Identify which cell holds the provided text, then report its [x, y] central coordinate. 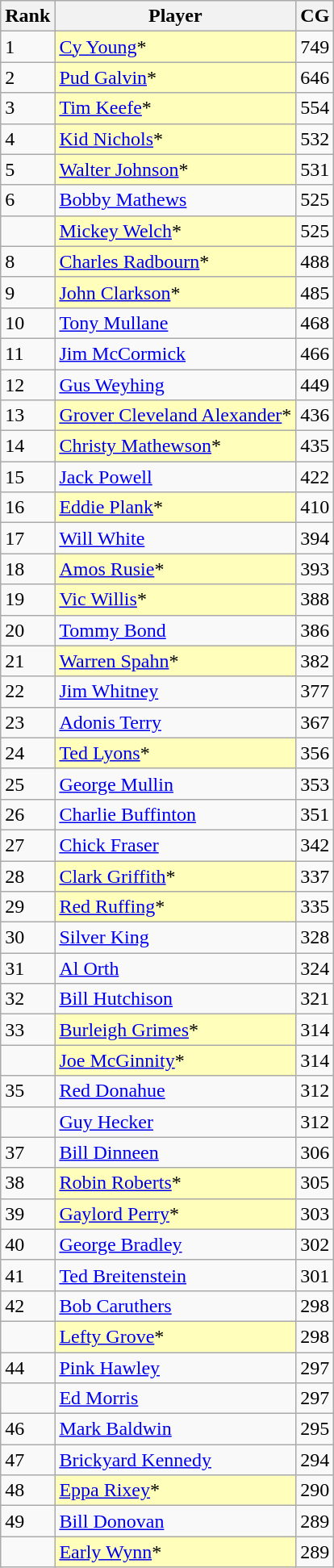
382 [315, 661]
Bill Hutchison [176, 999]
485 [315, 292]
33 [27, 1030]
305 [315, 1183]
Mark Baldwin [176, 1429]
367 [315, 722]
46 [27, 1429]
41 [27, 1275]
Ted Lyons* [176, 753]
49 [27, 1521]
6 [27, 200]
Gus Weyhing [176, 385]
749 [315, 47]
410 [315, 508]
393 [315, 569]
9 [27, 292]
449 [315, 385]
Grover Cleveland Alexander* [176, 416]
12 [27, 385]
4 [27, 139]
Clark Griffith* [176, 876]
Brickyard Kennedy [176, 1460]
Jack Powell [176, 477]
15 [27, 477]
Red Donahue [176, 1091]
1 [27, 47]
Ed Morris [176, 1399]
27 [27, 845]
Eddie Plank* [176, 508]
Burleigh Grimes* [176, 1030]
Christy Mathewson* [176, 446]
646 [315, 77]
42 [27, 1306]
Jim McCormick [176, 353]
Chick Fraser [176, 845]
CG [315, 16]
George Mullin [176, 784]
23 [27, 722]
22 [27, 692]
356 [315, 753]
Rank [27, 16]
Pink Hawley [176, 1368]
Lefty Grove* [176, 1336]
Eppa Rixey* [176, 1491]
324 [315, 968]
303 [315, 1214]
16 [27, 508]
13 [27, 416]
30 [27, 938]
Joe McGinnity* [176, 1060]
14 [27, 446]
301 [315, 1275]
Gaylord Perry* [176, 1214]
Bobby Mathews [176, 200]
Bob Caruthers [176, 1306]
532 [315, 139]
Red Ruffing* [176, 907]
321 [315, 999]
Ted Breitenstein [176, 1275]
328 [315, 938]
Adonis Terry [176, 722]
294 [315, 1460]
26 [27, 814]
19 [27, 600]
28 [27, 876]
386 [315, 630]
Early Wynn* [176, 1552]
37 [27, 1152]
Amos Rusie* [176, 569]
436 [315, 416]
Tony Mullane [176, 323]
351 [315, 814]
394 [315, 538]
Tim Keefe* [176, 108]
10 [27, 323]
40 [27, 1244]
35 [27, 1091]
31 [27, 968]
388 [315, 600]
Charlie Buffinton [176, 814]
20 [27, 630]
Jim Whitney [176, 692]
Cy Young* [176, 47]
38 [27, 1183]
Bill Dinneen [176, 1152]
11 [27, 353]
17 [27, 538]
Tommy Bond [176, 630]
39 [27, 1214]
John Clarkson* [176, 292]
337 [315, 876]
29 [27, 907]
302 [315, 1244]
Player [176, 16]
32 [27, 999]
47 [27, 1460]
Vic Willis* [176, 600]
Charles Radbourn* [176, 261]
George Bradley [176, 1244]
Robin Roberts* [176, 1183]
Will White [176, 538]
Silver King [176, 938]
3 [27, 108]
Al Orth [176, 968]
8 [27, 261]
25 [27, 784]
290 [315, 1491]
377 [315, 692]
335 [315, 907]
Walter Johnson* [176, 169]
Kid Nichols* [176, 139]
21 [27, 661]
306 [315, 1152]
24 [27, 753]
554 [315, 108]
531 [315, 169]
48 [27, 1491]
Guy Hecker [176, 1122]
Warren Spahn* [176, 661]
Bill Donovan [176, 1521]
295 [315, 1429]
466 [315, 353]
Pud Galvin* [176, 77]
488 [315, 261]
5 [27, 169]
353 [315, 784]
422 [315, 477]
44 [27, 1368]
18 [27, 569]
342 [315, 845]
468 [315, 323]
435 [315, 446]
Mickey Welch* [176, 231]
2 [27, 77]
